Output the (X, Y) coordinate of the center of the cell containing the given text.  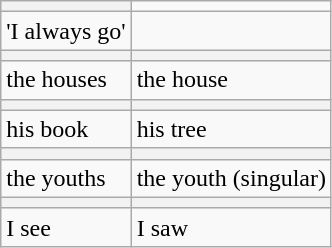
the house (231, 80)
'I always go' (66, 31)
the youth (singular) (231, 178)
I saw (231, 227)
the houses (66, 80)
his book (66, 129)
I see (66, 227)
the youths (66, 178)
his tree (231, 129)
